For the text-containing cell, return its midpoint in (X, Y) coordinate format. 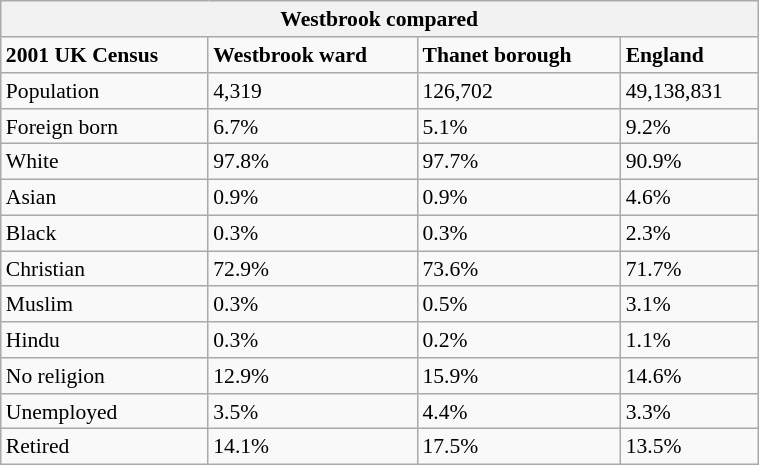
3.1% (690, 304)
97.7% (518, 162)
6.7% (312, 126)
White (104, 162)
Foreign born (104, 126)
No religion (104, 376)
Christian (104, 269)
Westbrook ward (312, 55)
Westbrook compared (380, 19)
1.1% (690, 340)
4.4% (518, 411)
England (690, 55)
126,702 (518, 91)
49,138,831 (690, 91)
Unemployed (104, 411)
Hindu (104, 340)
73.6% (518, 269)
Asian (104, 197)
Thanet borough (518, 55)
13.5% (690, 447)
14.1% (312, 447)
90.9% (690, 162)
14.6% (690, 376)
3.5% (312, 411)
Population (104, 91)
3.3% (690, 411)
2.3% (690, 233)
15.9% (518, 376)
4,319 (312, 91)
5.1% (518, 126)
Muslim (104, 304)
4.6% (690, 197)
Black (104, 233)
Retired (104, 447)
0.2% (518, 340)
9.2% (690, 126)
2001 UK Census (104, 55)
97.8% (312, 162)
72.9% (312, 269)
17.5% (518, 447)
12.9% (312, 376)
71.7% (690, 269)
0.5% (518, 304)
